Provide the (X, Y) coordinate of the cell's center where the given text is located.  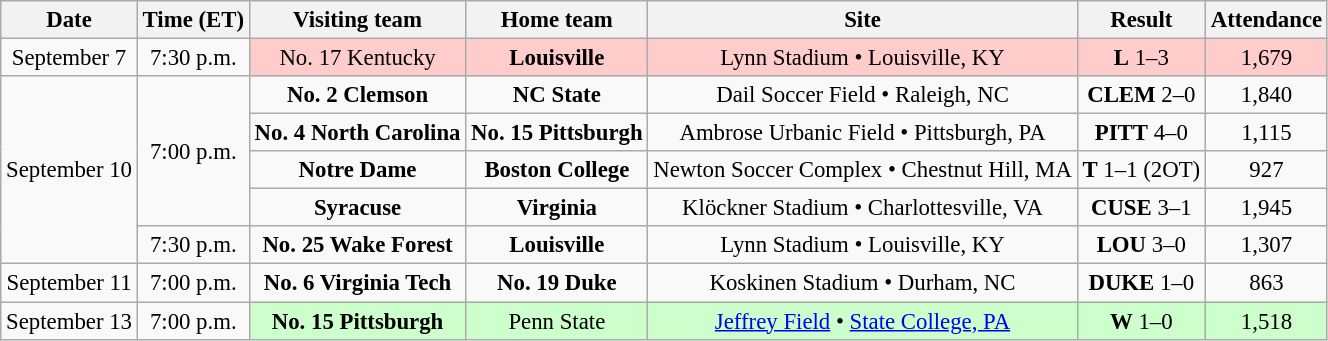
Koskinen Stadium • Durham, NC (862, 283)
No. 6 Virginia Tech (357, 283)
T 1–1 (2OT) (1141, 170)
September 7 (69, 58)
CUSE 3–1 (1141, 208)
1,945 (1266, 208)
Notre Dame (357, 170)
Jeffrey Field • State College, PA (862, 321)
1,840 (1266, 95)
Syracuse (357, 208)
NC State (557, 95)
Site (862, 20)
No. 4 North Carolina (357, 133)
1,518 (1266, 321)
W 1–0 (1141, 321)
Virginia (557, 208)
Boston College (557, 170)
No. 25 Wake Forest (357, 245)
CLEM 2–0 (1141, 95)
927 (1266, 170)
No. 2 Clemson (357, 95)
No. 19 Duke (557, 283)
Ambrose Urbanic Field • Pittsburgh, PA (862, 133)
Penn State (557, 321)
Newton Soccer Complex • Chestnut Hill, MA (862, 170)
1,679 (1266, 58)
LOU 3–0 (1141, 245)
Date (69, 20)
Dail Soccer Field • Raleigh, NC (862, 95)
863 (1266, 283)
1,115 (1266, 133)
Time (ET) (193, 20)
September 13 (69, 321)
Klöckner Stadium • Charlottesville, VA (862, 208)
Visiting team (357, 20)
September 10 (69, 170)
PITT 4–0 (1141, 133)
Result (1141, 20)
DUKE 1–0 (1141, 283)
1,307 (1266, 245)
September 11 (69, 283)
Attendance (1266, 20)
No. 17 Kentucky (357, 58)
L 1–3 (1141, 58)
Home team (557, 20)
